Output the (X, Y) coordinate of the center of the cell containing the given text.  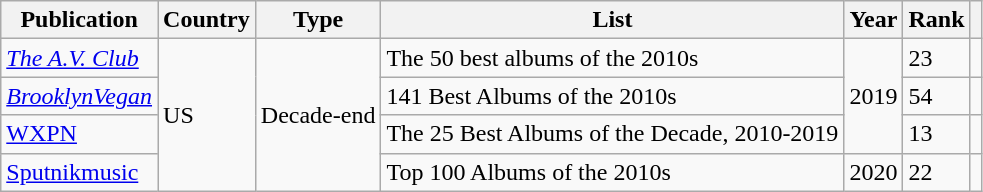
Type (318, 20)
54 (936, 96)
The 50 best albums of the 2010s (612, 58)
Publication (80, 20)
US (207, 115)
13 (936, 134)
2020 (874, 172)
Decade-end (318, 115)
141 Best Albums of the 2010s (612, 96)
Rank (936, 20)
The 25 Best Albums of the Decade, 2010-2019 (612, 134)
Year (874, 20)
Sputnikmusic (80, 172)
List (612, 20)
BrooklynVegan (80, 96)
Country (207, 20)
Top 100 Albums of the 2010s (612, 172)
The A.V. Club (80, 58)
2019 (874, 96)
22 (936, 172)
WXPN (80, 134)
23 (936, 58)
